For the text-containing cell, return its midpoint in (x, y) coordinate format. 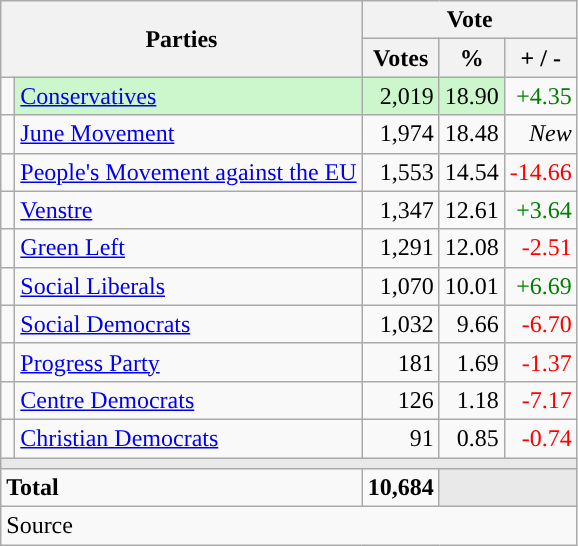
% (472, 58)
Votes (400, 58)
12.08 (472, 248)
Green Left (188, 248)
1.18 (472, 400)
Christian Democrats (188, 438)
-6.70 (540, 324)
1,553 (400, 172)
Venstre (188, 210)
Conservatives (188, 96)
10.01 (472, 286)
-7.17 (540, 400)
Vote (470, 20)
9.66 (472, 324)
Social Liberals (188, 286)
1.69 (472, 362)
+ / - (540, 58)
-2.51 (540, 248)
0.85 (472, 438)
Total (182, 488)
12.61 (472, 210)
1,347 (400, 210)
1,032 (400, 324)
Centre Democrats (188, 400)
-0.74 (540, 438)
+3.64 (540, 210)
Social Democrats (188, 324)
Source (290, 526)
18.90 (472, 96)
10,684 (400, 488)
+6.69 (540, 286)
181 (400, 362)
91 (400, 438)
1,070 (400, 286)
2,019 (400, 96)
-1.37 (540, 362)
New (540, 134)
126 (400, 400)
18.48 (472, 134)
1,291 (400, 248)
+4.35 (540, 96)
1,974 (400, 134)
14.54 (472, 172)
Parties (182, 39)
People's Movement against the EU (188, 172)
-14.66 (540, 172)
June Movement (188, 134)
Progress Party (188, 362)
